Search for the cell housing the specified text and yield its (X, Y) center coordinate. 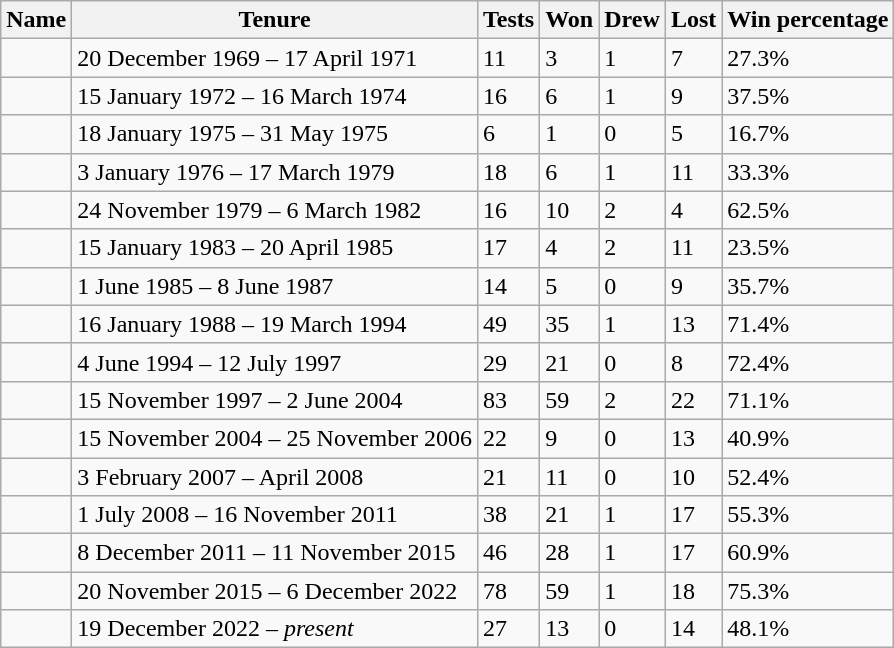
35 (570, 324)
23.5% (808, 248)
48.1% (808, 629)
Drew (632, 20)
55.3% (808, 515)
28 (570, 553)
8 December 2011 – 11 November 2015 (275, 553)
8 (693, 362)
35.7% (808, 286)
1 July 2008 – 16 November 2011 (275, 515)
15 November 1997 – 2 June 2004 (275, 400)
15 November 2004 – 25 November 2006 (275, 438)
7 (693, 58)
15 January 1983 – 20 April 1985 (275, 248)
Tenure (275, 20)
46 (508, 553)
Tests (508, 20)
15 January 1972 – 16 March 1974 (275, 96)
49 (508, 324)
4 June 1994 – 12 July 1997 (275, 362)
16.7% (808, 134)
Win percentage (808, 20)
71.1% (808, 400)
29 (508, 362)
52.4% (808, 477)
62.5% (808, 210)
78 (508, 591)
Won (570, 20)
Lost (693, 20)
71.4% (808, 324)
38 (508, 515)
75.3% (808, 591)
27 (508, 629)
37.5% (808, 96)
72.4% (808, 362)
24 November 1979 – 6 March 1982 (275, 210)
83 (508, 400)
19 December 2022 – present (275, 629)
18 January 1975 – 31 May 1975 (275, 134)
3 January 1976 – 17 March 1979 (275, 172)
3 February 2007 – April 2008 (275, 477)
3 (570, 58)
1 June 1985 – 8 June 1987 (275, 286)
40.9% (808, 438)
20 November 2015 – 6 December 2022 (275, 591)
20 December 1969 – 17 April 1971 (275, 58)
60.9% (808, 553)
16 January 1988 – 19 March 1994 (275, 324)
27.3% (808, 58)
Name (36, 20)
33.3% (808, 172)
